Output the [X, Y] coordinate of the center of the cell containing the given text.  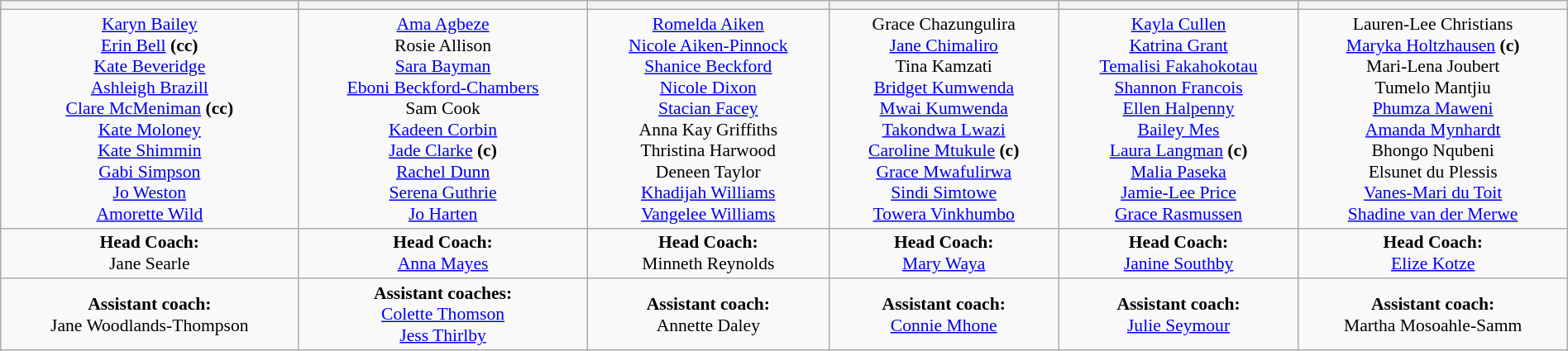
Assistant coach:Julie Seymour [1178, 315]
Karyn BaileyErin Bell (cc)Kate BeveridgeAshleigh Brazill Clare McMeniman (cc)Kate MoloneyKate ShimminGabi SimpsonJo WestonAmorette Wild [150, 119]
Assistant coach:Jane Woodlands-Thompson [150, 315]
Head Coach:Jane Searle [150, 253]
Assistant coach:Annette Daley [708, 315]
Assistant coach:Martha Mosoahle-Samm [1432, 315]
Assistant coach:Connie Mhone [944, 315]
Head Coach:Elize Kotze [1432, 253]
Head Coach:Anna Mayes [443, 253]
Kayla CullenKatrina GrantTemalisi FakahokotauShannon FrancoisEllen HalpennyBailey MesLaura Langman (c)Malia PasekaJamie-Lee PriceGrace Rasmussen [1178, 119]
Ama AgbezeRosie AllisonSara BaymanEboni Beckford-ChambersSam CookKadeen CorbinJade Clarke (c)Rachel DunnSerena GuthrieJo Harten [443, 119]
Head Coach:Janine Southby [1178, 253]
Head Coach:Minneth Reynolds [708, 253]
Head Coach:Mary Waya [944, 253]
Assistant coaches:Colette ThomsonJess Thirlby [443, 315]
